Provide the [x, y] coordinate of the cell's center where the given text is located.  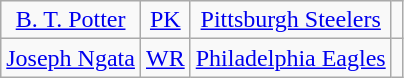
B. T. Potter [71, 20]
Philadelphia Eagles [290, 58]
Pittsburgh Steelers [290, 20]
WR [165, 58]
PK [165, 20]
Joseph Ngata [71, 58]
